From the cell containing the given text, extract its center point as [X, Y] coordinate. 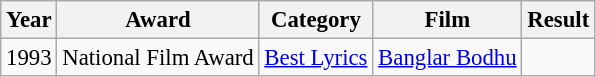
Result [558, 20]
Category [316, 20]
Film [448, 20]
Year [29, 20]
National Film Award [158, 58]
Banglar Bodhu [448, 58]
Best Lyrics [316, 58]
Award [158, 20]
1993 [29, 58]
